Pinpoint the cell where the given text exists, returning its [x, y] midpoint coordinate. 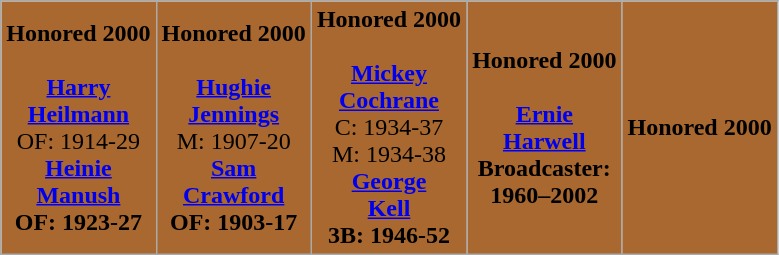
Honored 2000ErnieHarwellBroadcaster:1960–2002 [544, 128]
Honored 2000HarryHeilmannOF: 1914-29HeinieManushOF: 1923-27 [78, 128]
Honored 2000HughieJenningsM: 1907-20SamCrawfordOF: 1903-17 [234, 128]
Honored 2000 [700, 128]
Honored 2000MickeyCochraneC: 1934-37M: 1934-38GeorgeKell3B: 1946-52 [388, 128]
